Locate the cell with the specified text and output its (X, Y) center coordinate. 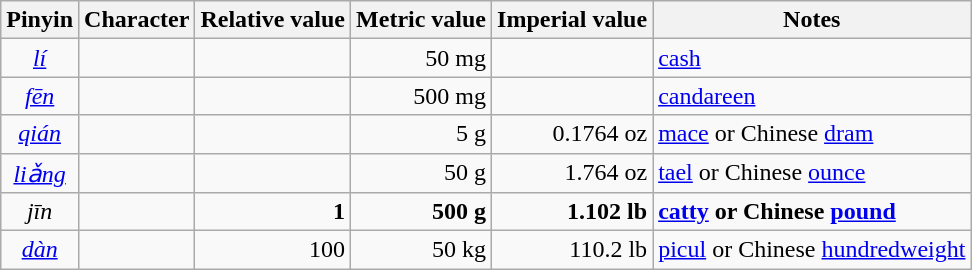
110.2 lb (572, 250)
50 mg (422, 58)
5 g (422, 134)
100 (273, 250)
Pinyin (40, 20)
liǎng (40, 173)
Imperial value (572, 20)
50 g (422, 173)
catty or Chinese pound (812, 212)
500 g (422, 212)
500 mg (422, 96)
Notes (812, 20)
0.1764 oz (572, 134)
lí (40, 58)
Relative value (273, 20)
dàn (40, 250)
Metric value (422, 20)
fēn (40, 96)
picul or Chinese hundredweight (812, 250)
1 (273, 212)
50 kg (422, 250)
mace or Chinese dram (812, 134)
1.764 oz (572, 173)
Character (137, 20)
candareen (812, 96)
1.102 lb (572, 212)
qián (40, 134)
tael or Chinese ounce (812, 173)
jīn (40, 212)
cash (812, 58)
